From the cell containing the given text, extract its center point as [X, Y] coordinate. 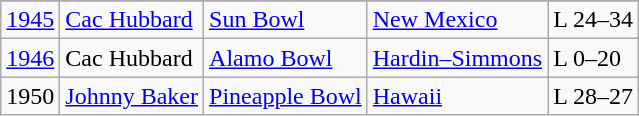
Sun Bowl [286, 20]
Pineapple Bowl [286, 96]
L 24–34 [594, 20]
Hardin–Simmons [457, 58]
1945 [30, 20]
New Mexico [457, 20]
L 0–20 [594, 58]
1946 [30, 58]
L 28–27 [594, 96]
1950 [30, 96]
Alamo Bowl [286, 58]
Hawaii [457, 96]
Johnny Baker [132, 96]
